Output the (X, Y) coordinate of the center of the cell containing the given text.  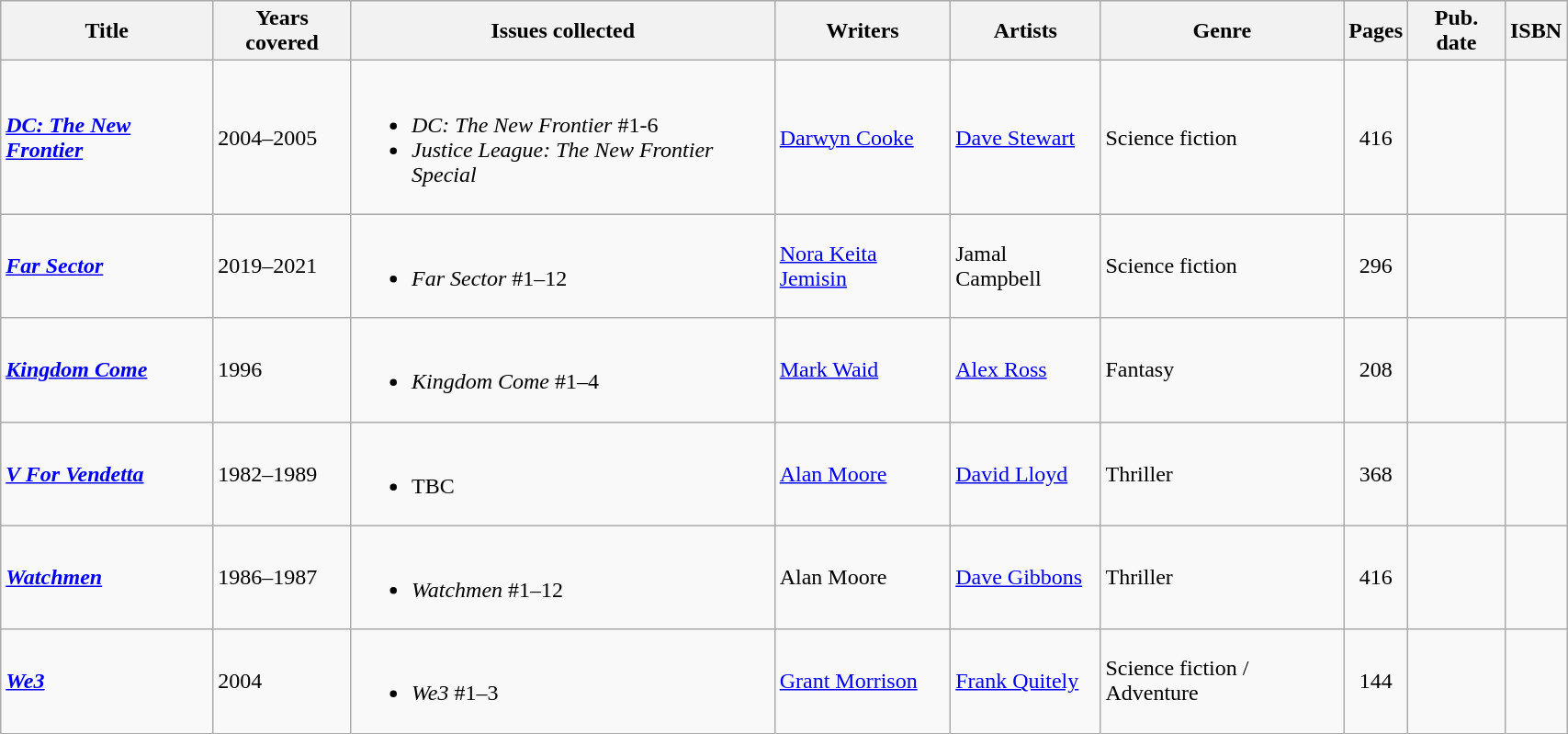
Darwyn Cooke (863, 138)
Science fiction / Adventure (1222, 682)
2004–2005 (283, 138)
Dave Gibbons (1025, 577)
DC: The New Frontier #1-6Justice League: The New Frontier Special (562, 138)
ISBN (1536, 31)
Kingdom Come (107, 369)
144 (1376, 682)
Mark Waid (863, 369)
Watchmen #1–12 (562, 577)
Issues collected (562, 31)
368 (1376, 474)
We3 (107, 682)
Artists (1025, 31)
208 (1376, 369)
TBC (562, 474)
Far Sector (107, 266)
Alex Ross (1025, 369)
Far Sector #1–12 (562, 266)
Jamal Campbell (1025, 266)
Pub. date (1457, 31)
David Lloyd (1025, 474)
DC: The New Frontier (107, 138)
Nora Keita Jemisin (863, 266)
We3 #1–3 (562, 682)
1996 (283, 369)
Writers (863, 31)
Genre (1222, 31)
2019–2021 (283, 266)
Fantasy (1222, 369)
2004 (283, 682)
Watchmen (107, 577)
Years covered (283, 31)
V For Vendetta (107, 474)
Frank Quitely (1025, 682)
Kingdom Come #1–4 (562, 369)
Dave Stewart (1025, 138)
1982–1989 (283, 474)
296 (1376, 266)
Title (107, 31)
Pages (1376, 31)
1986–1987 (283, 577)
Grant Morrison (863, 682)
